Capture the cell that displays the provided text and extract its (X, Y) central coordinate. 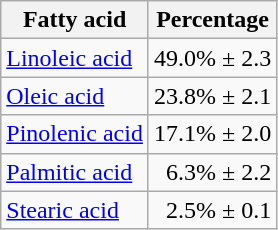
2.5% ± 0.1 (212, 210)
Linoleic acid (75, 58)
6.3% ± 2.2 (212, 172)
Pinolenic acid (75, 134)
49.0% ± 2.3 (212, 58)
Palmitic acid (75, 172)
Percentage (212, 20)
Fatty acid (75, 20)
Stearic acid (75, 210)
Oleic acid (75, 96)
17.1% ± 2.0 (212, 134)
23.8% ± 2.1 (212, 96)
